Extract the (X, Y) coordinate from the center of the cell holding the provided text.  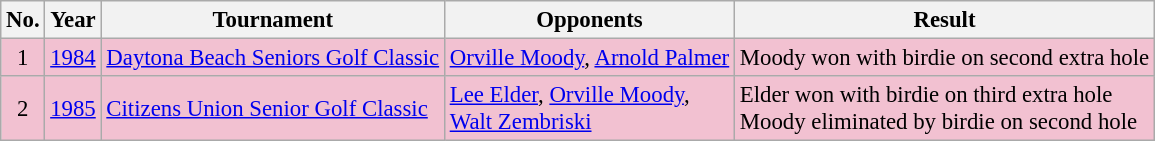
Lee Elder, Orville Moody, Walt Zembriski (589, 108)
Daytona Beach Seniors Golf Classic (272, 58)
Orville Moody, Arnold Palmer (589, 58)
Elder won with birdie on third extra holeMoody eliminated by birdie on second hole (945, 108)
1984 (73, 58)
Moody won with birdie on second extra hole (945, 58)
No. (23, 20)
1 (23, 58)
Result (945, 20)
Tournament (272, 20)
2 (23, 108)
Opponents (589, 20)
1985 (73, 108)
Year (73, 20)
Citizens Union Senior Golf Classic (272, 108)
